Find where the given text appears and provide that cell's center as (X, Y) coordinate. 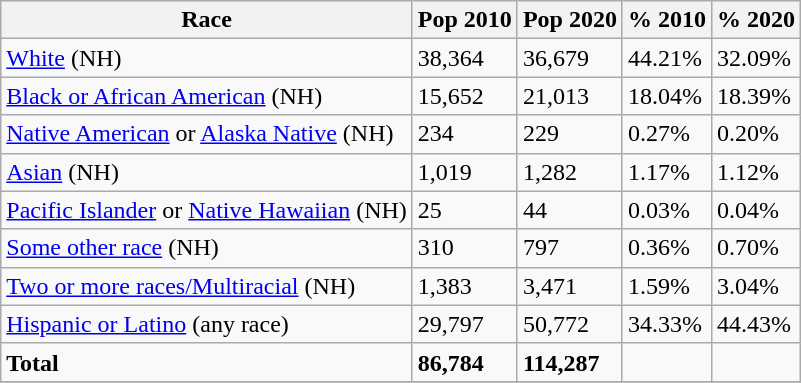
44.43% (756, 324)
White (NH) (207, 58)
234 (464, 134)
Pop 2020 (570, 20)
Pacific Islander or Native Hawaiian (NH) (207, 210)
32.09% (756, 58)
114,287 (570, 362)
1,282 (570, 172)
Some other race (NH) (207, 248)
1.17% (666, 172)
36,679 (570, 58)
3.04% (756, 286)
310 (464, 248)
229 (570, 134)
Black or African American (NH) (207, 96)
% 2010 (666, 20)
Race (207, 20)
% 2020 (756, 20)
18.39% (756, 96)
0.03% (666, 210)
1,383 (464, 286)
21,013 (570, 96)
0.36% (666, 248)
Asian (NH) (207, 172)
15,652 (464, 96)
797 (570, 248)
0.20% (756, 134)
Hispanic or Latino (any race) (207, 324)
3,471 (570, 286)
0.04% (756, 210)
Pop 2010 (464, 20)
1,019 (464, 172)
Native American or Alaska Native (NH) (207, 134)
34.33% (666, 324)
44.21% (666, 58)
18.04% (666, 96)
0.27% (666, 134)
1.59% (666, 286)
1.12% (756, 172)
0.70% (756, 248)
38,364 (464, 58)
86,784 (464, 362)
50,772 (570, 324)
Two or more races/Multiracial (NH) (207, 286)
25 (464, 210)
29,797 (464, 324)
Total (207, 362)
44 (570, 210)
